Provide the [x, y] coordinate of the cell's center where the given text is located.  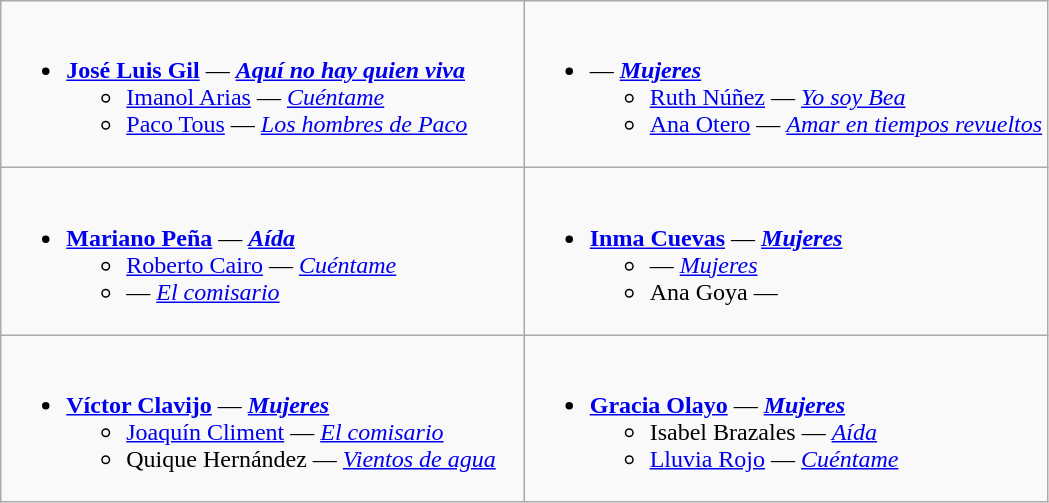
Inma Cuevas — Mujeres — MujeresAna Goya — [786, 252]
José Luis Gil — Aquí no hay quien vivaImanol Arias — CuéntamePaco Tous — Los hombres de Paco [262, 84]
Víctor Clavijo — MujeresJoaquín Climent — El comisarioQuique Hernández — Vientos de agua [262, 418]
Gracia Olayo — MujeresIsabel Brazales — AídaLluvia Rojo — Cuéntame [786, 418]
Mariano Peña — AídaRoberto Cairo — Cuéntame — El comisario [262, 252]
— MujeresRuth Núñez — Yo soy BeaAna Otero — Amar en tiempos revueltos [786, 84]
